Pinpoint the cell where the given text exists, returning its (x, y) midpoint coordinate. 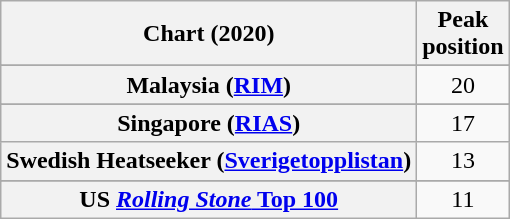
Chart (2020) (209, 34)
Swedish Heatseeker (Sverigetopplistan) (209, 161)
17 (463, 123)
20 (463, 85)
Malaysia (RIM) (209, 85)
Peakposition (463, 34)
13 (463, 161)
US Rolling Stone Top 100 (209, 199)
11 (463, 199)
Singapore (RIAS) (209, 123)
